Return (X, Y) of the center of cell containing provided text 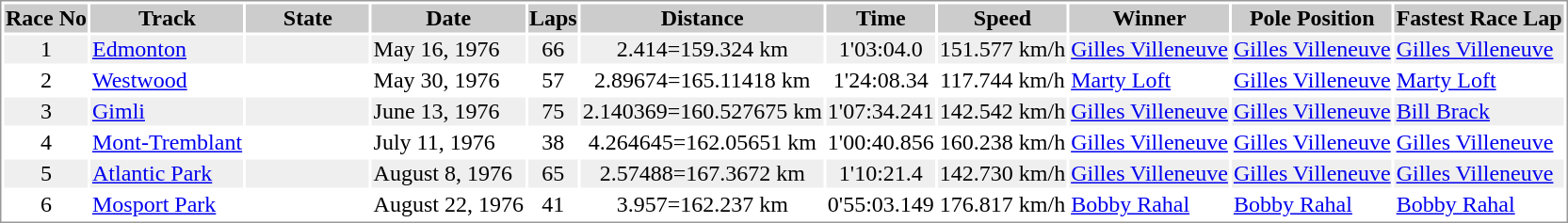
4.264645=162.05651 km (703, 142)
August 22, 1976 (448, 204)
38 (553, 142)
41 (553, 204)
Date (448, 18)
5 (45, 174)
Gimli (167, 112)
Fastest Race Lap (1479, 18)
Laps (553, 18)
117.744 km/h (1002, 80)
Winner (1150, 18)
1'24:08.34 (881, 80)
142.542 km/h (1002, 112)
Edmonton (167, 50)
Pole Position (1312, 18)
1'10:21.4 (881, 174)
1'03:04.0 (881, 50)
May 16, 1976 (448, 50)
151.577 km/h (1002, 50)
June 13, 1976 (448, 112)
Speed (1002, 18)
0'55:03.149 (881, 204)
142.730 km/h (1002, 174)
August 8, 1976 (448, 174)
3 (45, 112)
2.89674=165.11418 km (703, 80)
1 (45, 50)
Distance (703, 18)
3.957=162.237 km (703, 204)
6 (45, 204)
57 (553, 80)
July 11, 1976 (448, 142)
May 30, 1976 (448, 80)
Race No (45, 18)
2.57488=167.3672 km (703, 174)
1'07:34.241 (881, 112)
75 (553, 112)
Bill Brack (1479, 112)
66 (553, 50)
Mosport Park (167, 204)
160.238 km/h (1002, 142)
2.414=159.324 km (703, 50)
1'00:40.856 (881, 142)
Westwood (167, 80)
Atlantic Park (167, 174)
4 (45, 142)
Time (881, 18)
176.817 km/h (1002, 204)
65 (553, 174)
Mont-Tremblant (167, 142)
State (308, 18)
2 (45, 80)
Track (167, 18)
2.140369=160.527675 km (703, 112)
